Capture the cell that displays the provided text and extract its (x, y) central coordinate. 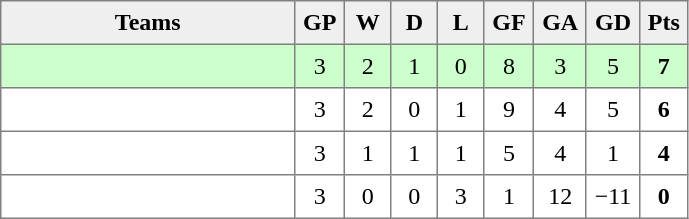
GA (560, 23)
L (461, 23)
GP (320, 23)
GD (612, 23)
7 (664, 66)
D (414, 23)
W (368, 23)
Teams (148, 23)
6 (664, 110)
9 (509, 110)
Pts (664, 23)
−11 (612, 197)
GF (509, 23)
8 (509, 66)
12 (560, 197)
